Locate the cell with the specified text and output its [X, Y] center coordinate. 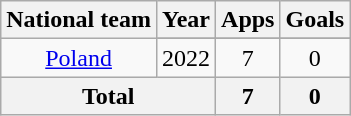
Poland [79, 58]
National team [79, 20]
Year [186, 20]
Goals [315, 20]
Apps [248, 20]
Total [108, 96]
2022 [186, 58]
